Extract the [X, Y] coordinate from the center of the cell holding the provided text.  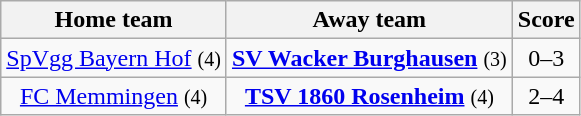
SV Wacker Burghausen (3) [369, 58]
TSV 1860 Rosenheim (4) [369, 96]
Home team [114, 20]
SpVgg Bayern Hof (4) [114, 58]
2–4 [546, 96]
Score [546, 20]
0–3 [546, 58]
FC Memmingen (4) [114, 96]
Away team [369, 20]
